Find where the given text appears and provide that cell's center as (x, y) coordinate. 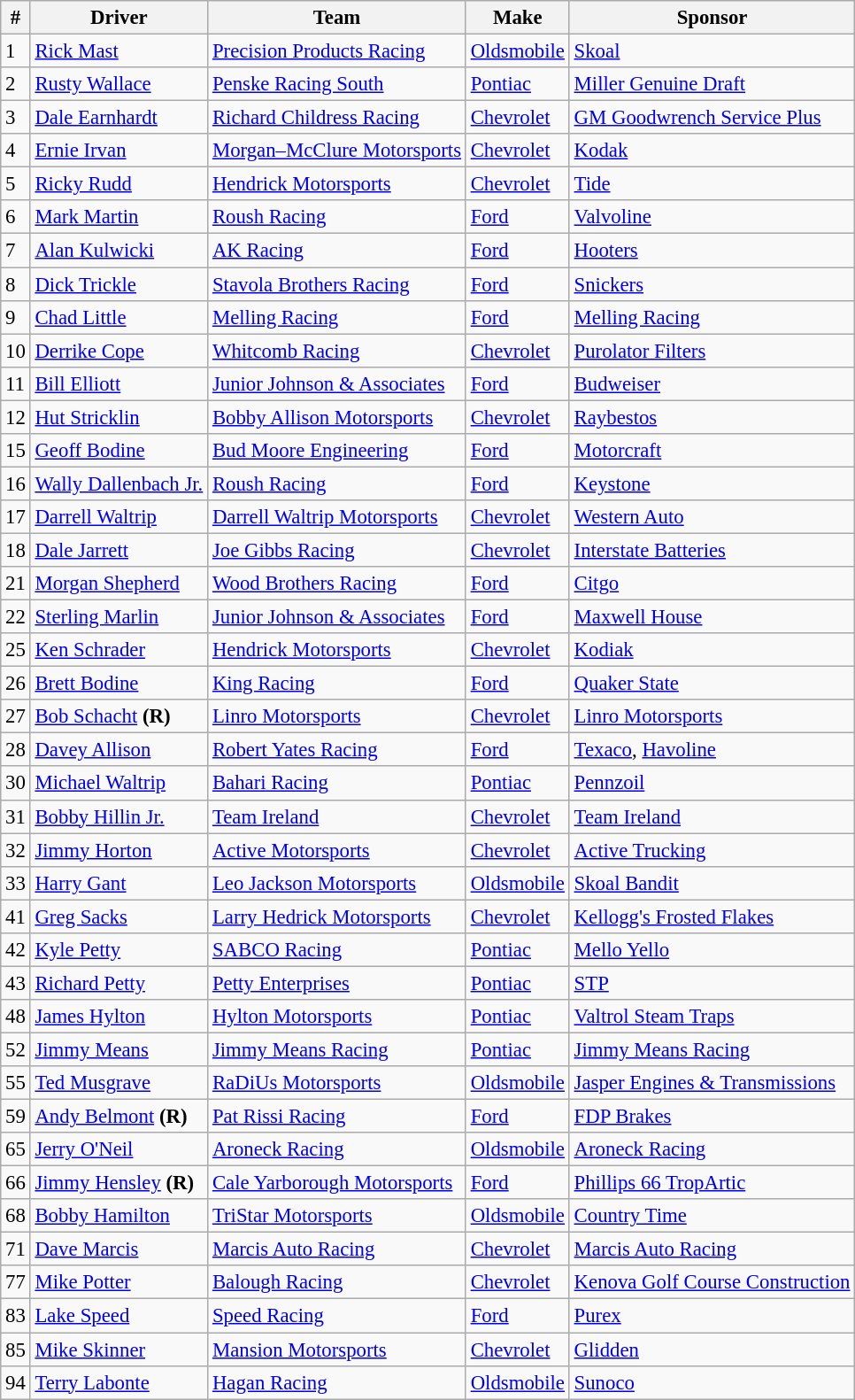
Ken Schrader (119, 650)
Budweiser (712, 383)
Balough Racing (337, 1283)
STP (712, 983)
Cale Yarborough Motorsports (337, 1183)
Larry Hedrick Motorsports (337, 917)
Darrell Waltrip (119, 517)
Tide (712, 184)
Purex (712, 1316)
22 (16, 617)
28 (16, 750)
17 (16, 517)
Alan Kulwicki (119, 251)
Bahari Racing (337, 784)
Team (337, 18)
10 (16, 351)
43 (16, 983)
11 (16, 383)
Petty Enterprises (337, 983)
Terry Labonte (119, 1382)
1 (16, 51)
Interstate Batteries (712, 550)
Kenova Golf Course Construction (712, 1283)
42 (16, 950)
52 (16, 1049)
3 (16, 118)
Kodiak (712, 650)
Skoal Bandit (712, 883)
Motorcraft (712, 451)
Richard Childress Racing (337, 118)
Country Time (712, 1216)
85 (16, 1350)
Bob Schacht (R) (119, 716)
48 (16, 1017)
Glidden (712, 1350)
Western Auto (712, 517)
9 (16, 317)
Jasper Engines & Transmissions (712, 1083)
Skoal (712, 51)
65 (16, 1149)
30 (16, 784)
Miller Genuine Draft (712, 84)
71 (16, 1249)
Mello Yello (712, 950)
16 (16, 483)
Hut Stricklin (119, 417)
Mark Martin (119, 217)
Davey Allison (119, 750)
Dick Trickle (119, 284)
Jerry O'Neil (119, 1149)
Valtrol Steam Traps (712, 1017)
15 (16, 451)
Speed Racing (337, 1316)
Quaker State (712, 684)
Sterling Marlin (119, 617)
Michael Waltrip (119, 784)
4 (16, 151)
Precision Products Racing (337, 51)
Valvoline (712, 217)
27 (16, 716)
Greg Sacks (119, 917)
King Racing (337, 684)
Dale Jarrett (119, 550)
Keystone (712, 483)
Ricky Rudd (119, 184)
Active Trucking (712, 850)
Bobby Allison Motorsports (337, 417)
77 (16, 1283)
Jimmy Horton (119, 850)
7 (16, 251)
Bobby Hillin Jr. (119, 816)
Lake Speed (119, 1316)
Rusty Wallace (119, 84)
Joe Gibbs Racing (337, 550)
Make (517, 18)
Jimmy Means (119, 1049)
41 (16, 917)
Robert Yates Racing (337, 750)
12 (16, 417)
Rick Mast (119, 51)
31 (16, 816)
Driver (119, 18)
66 (16, 1183)
Citgo (712, 584)
Mike Potter (119, 1283)
Phillips 66 TropArtic (712, 1183)
Hylton Motorsports (337, 1017)
94 (16, 1382)
59 (16, 1117)
2 (16, 84)
Pat Rissi Racing (337, 1117)
James Hylton (119, 1017)
Darrell Waltrip Motorsports (337, 517)
Wood Brothers Racing (337, 584)
Hooters (712, 251)
Maxwell House (712, 617)
Whitcomb Racing (337, 351)
Snickers (712, 284)
18 (16, 550)
Andy Belmont (R) (119, 1117)
Morgan–McClure Motorsports (337, 151)
Active Motorsports (337, 850)
68 (16, 1216)
55 (16, 1083)
GM Goodwrench Service Plus (712, 118)
Kodak (712, 151)
FDP Brakes (712, 1117)
Dave Marcis (119, 1249)
Pennzoil (712, 784)
Derrike Cope (119, 351)
Wally Dallenbach Jr. (119, 483)
Jimmy Hensley (R) (119, 1183)
Sponsor (712, 18)
Bill Elliott (119, 383)
Kyle Petty (119, 950)
Harry Gant (119, 883)
5 (16, 184)
Leo Jackson Motorsports (337, 883)
33 (16, 883)
Penske Racing South (337, 84)
6 (16, 217)
Morgan Shepherd (119, 584)
Stavola Brothers Racing (337, 284)
Mike Skinner (119, 1350)
Ernie Irvan (119, 151)
Hagan Racing (337, 1382)
Geoff Bodine (119, 451)
Dale Earnhardt (119, 118)
Chad Little (119, 317)
SABCO Racing (337, 950)
25 (16, 650)
Bud Moore Engineering (337, 451)
21 (16, 584)
Brett Bodine (119, 684)
Purolator Filters (712, 351)
Mansion Motorsports (337, 1350)
26 (16, 684)
AK Racing (337, 251)
Richard Petty (119, 983)
RaDiUs Motorsports (337, 1083)
Texaco, Havoline (712, 750)
83 (16, 1316)
Kellogg's Frosted Flakes (712, 917)
32 (16, 850)
# (16, 18)
Sunoco (712, 1382)
Ted Musgrave (119, 1083)
TriStar Motorsports (337, 1216)
Bobby Hamilton (119, 1216)
8 (16, 284)
Raybestos (712, 417)
